Return (x, y) of the center of cell containing provided text 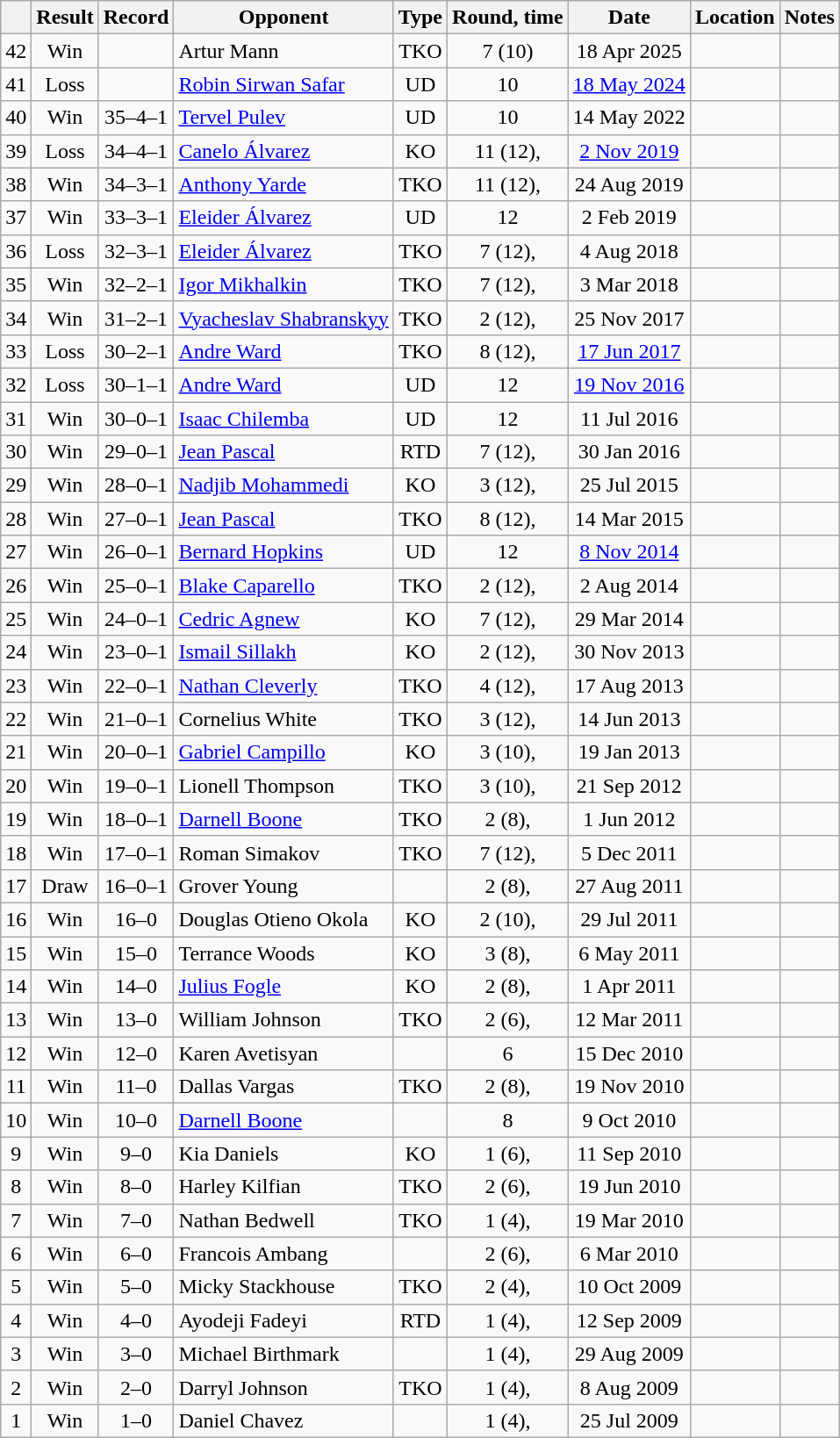
2 (4), (508, 1287)
Igor Mikhalkin (284, 284)
25–0–1 (136, 586)
4 (12), (508, 686)
15 Dec 2010 (628, 1053)
36 (16, 251)
30–0–1 (136, 419)
31–2–1 (136, 318)
17–0–1 (136, 852)
34–4–1 (136, 151)
1 (6), (508, 1154)
Roman Simakov (284, 852)
1 Jun 2012 (628, 819)
13 (16, 1020)
6 May 2011 (628, 953)
Date (628, 18)
15–0 (136, 953)
39 (16, 151)
2–0 (136, 1387)
19–0–1 (136, 786)
2 Aug 2014 (628, 586)
4 (16, 1320)
27 (16, 552)
35 (16, 284)
Kia Daniels (284, 1154)
Karen Avetisyan (284, 1053)
Francois Ambang (284, 1254)
16 (16, 919)
34–3–1 (136, 184)
14 Jun 2013 (628, 719)
Nathan Cleverly (284, 686)
25 Jul 2009 (628, 1420)
19 (16, 819)
42 (16, 51)
9–0 (136, 1154)
32 (16, 385)
20–0–1 (136, 752)
29 Mar 2014 (628, 619)
21 (16, 752)
5 Dec 2011 (628, 852)
Darryl Johnson (284, 1387)
11–0 (136, 1087)
33 (16, 351)
Ismail Sillakh (284, 652)
Artur Mann (284, 51)
Cedric Agnew (284, 619)
19 Mar 2010 (628, 1220)
19 Nov 2016 (628, 385)
William Johnson (284, 1020)
24–0–1 (136, 619)
29 (16, 485)
Isaac Chilemba (284, 419)
11 Jul 2016 (628, 419)
7 (10) (508, 51)
17 Aug 2013 (628, 686)
3 (8), (508, 953)
16–0 (136, 919)
29–0–1 (136, 452)
31 (16, 419)
Micky Stackhouse (284, 1287)
Ayodeji Fadeyi (284, 1320)
27–0–1 (136, 519)
9 (16, 1154)
21 Sep 2012 (628, 786)
15 (16, 953)
16–0–1 (136, 886)
5 (16, 1287)
21–0–1 (136, 719)
Draw (65, 886)
Round, time (508, 18)
12 Sep 2009 (628, 1320)
Nadjib Mohammedi (284, 485)
26 (16, 586)
30–1–1 (136, 385)
22–0–1 (136, 686)
Cornelius White (284, 719)
Blake Caparello (284, 586)
25 (16, 619)
Canelo Álvarez (284, 151)
1 (16, 1420)
10 Oct 2009 (628, 1287)
Vyacheslav Shabranskyy (284, 318)
25 Jul 2015 (628, 485)
7 (16, 1220)
1–0 (136, 1420)
35–4–1 (136, 118)
6–0 (136, 1254)
37 (16, 218)
3 (16, 1354)
Opponent (284, 18)
30–2–1 (136, 351)
2 Nov 2019 (628, 151)
Lionell Thompson (284, 786)
26–0–1 (136, 552)
Gabriel Campillo (284, 752)
3 Mar 2018 (628, 284)
18 May 2024 (628, 84)
18 Apr 2025 (628, 51)
2 (10), (508, 919)
20 (16, 786)
18 (16, 852)
Harley Kilfian (284, 1187)
5–0 (136, 1287)
32–3–1 (136, 251)
Type (420, 18)
10–0 (136, 1120)
19 Jun 2010 (628, 1187)
41 (16, 84)
Result (65, 18)
Julius Fogle (284, 987)
33–3–1 (136, 218)
14 May 2022 (628, 118)
6 Mar 2010 (628, 1254)
30 Jan 2016 (628, 452)
27 Aug 2011 (628, 886)
14 Mar 2015 (628, 519)
18–0–1 (136, 819)
34 (16, 318)
Notes (809, 18)
11 (16, 1087)
32–2–1 (136, 284)
23–0–1 (136, 652)
4 Aug 2018 (628, 251)
Dallas Vargas (284, 1087)
7–0 (136, 1220)
8–0 (136, 1187)
1 Apr 2011 (628, 987)
14–0 (136, 987)
38 (16, 184)
30 Nov 2013 (628, 652)
Douglas Otieno Okola (284, 919)
12 Mar 2011 (628, 1020)
Robin Sirwan Safar (284, 84)
19 Nov 2010 (628, 1087)
23 (16, 686)
22 (16, 719)
3–0 (136, 1354)
4–0 (136, 1320)
25 Nov 2017 (628, 318)
11 Sep 2010 (628, 1154)
24 (16, 652)
19 Jan 2013 (628, 752)
40 (16, 118)
29 Jul 2011 (628, 919)
9 Oct 2010 (628, 1120)
28 (16, 519)
Record (136, 18)
12–0 (136, 1053)
13–0 (136, 1020)
17 (16, 886)
14 (16, 987)
Anthony Yarde (284, 184)
8 Aug 2009 (628, 1387)
Location (735, 18)
17 Jun 2017 (628, 351)
24 Aug 2019 (628, 184)
30 (16, 452)
29 Aug 2009 (628, 1354)
Grover Young (284, 886)
2 (16, 1387)
Nathan Bedwell (284, 1220)
8 Nov 2014 (628, 552)
Bernard Hopkins (284, 552)
Daniel Chavez (284, 1420)
Tervel Pulev (284, 118)
Michael Birthmark (284, 1354)
2 Feb 2019 (628, 218)
28–0–1 (136, 485)
Terrance Woods (284, 953)
